For the text-containing cell, return its midpoint in (X, Y) coordinate format. 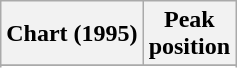
Chart (1995) (72, 34)
Peak position (189, 34)
